Identify which cell holds the provided text, then report its [x, y] central coordinate. 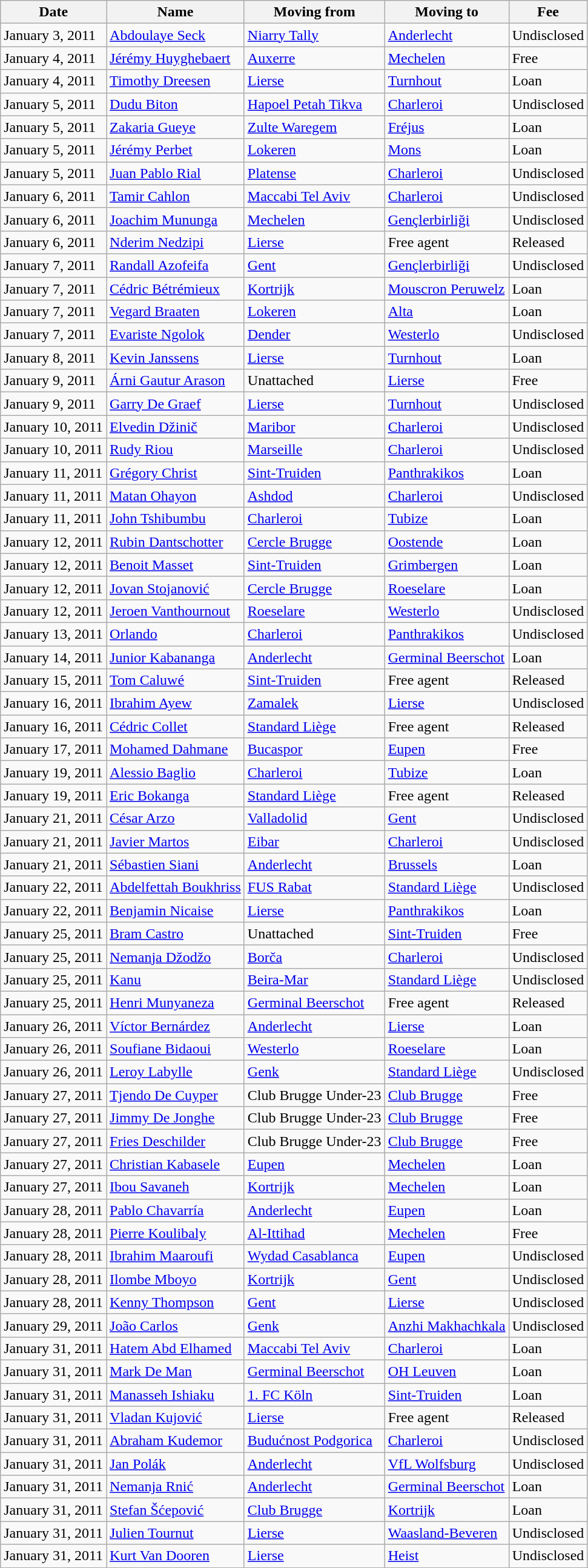
Dudu Biton [176, 104]
Nemanja Džodžo [176, 957]
January 29, 2011 [53, 1325]
Javier Martos [176, 842]
John Tshibumbu [176, 519]
Ibrahim Maaroufi [176, 1256]
Moving to [447, 12]
Zamalek [314, 703]
January 3, 2011 [53, 35]
Eric Bokanga [176, 796]
January 8, 2011 [53, 358]
Fréjus [447, 127]
Al-Ittihad [314, 1233]
Ashdod [314, 496]
January 15, 2011 [53, 680]
Abdelfettah Boukhriss [176, 888]
João Carlos [176, 1325]
Henri Munyaneza [176, 1003]
Cédric Collet [176, 726]
Fee [548, 12]
Randall Azofeifa [176, 265]
Benjamin Nicaise [176, 911]
Garry De Graef [176, 404]
Fries Deschilder [176, 1141]
Hatem Abd Elhamed [176, 1348]
Niarry Tally [314, 35]
Jérémy Huyghebaert [176, 58]
Nemanja Rnić [176, 1487]
Bucaspor [314, 749]
Moving from [314, 12]
Tamir Cahlon [176, 196]
Mark De Man [176, 1371]
Stefan Šćepović [176, 1510]
Zakaria Gueye [176, 127]
Ibrahim Ayew [176, 703]
January 14, 2011 [53, 657]
Platense [314, 173]
Auxerre [314, 58]
Mons [447, 150]
Bram Castro [176, 934]
Grégory Christ [176, 473]
Juan Pablo Rial [176, 173]
Leroy Labylle [176, 1072]
Beira-Mar [314, 980]
Junior Kabananga [176, 657]
Sébastien Siani [176, 865]
Vladan Kujović [176, 1418]
Budućnost Podgorica [314, 1441]
Rubin Dantschotter [176, 542]
Pablo Chavarría [176, 1210]
Alessio Baglio [176, 772]
Dender [314, 335]
Grimbergen [447, 565]
Joachim Mununga [176, 219]
Wydad Casablanca [314, 1256]
Kenny Thompson [176, 1302]
January 17, 2011 [53, 749]
January 13, 2011 [53, 634]
Árni Gautur Arason [176, 381]
Eibar [314, 842]
Alta [447, 312]
Abraham Kudemor [176, 1441]
Mohamed Dahmane [176, 749]
Oostende [447, 542]
Jérémy Perbet [176, 150]
Orlando [176, 634]
Elvedin Džinič [176, 427]
Valladolid [314, 819]
Timothy Dreesen [176, 81]
Tjendo De Cuyper [176, 1095]
Zulte Waregem [314, 127]
Waasland-Beveren [447, 1533]
Kanu [176, 980]
Rudy Riou [176, 450]
Name [176, 12]
FUS Rabat [314, 888]
Vegard Braaten [176, 312]
Jeroen Vanthournout [176, 611]
Kevin Janssens [176, 358]
Matan Ohayon [176, 496]
Soufiane Bidaoui [176, 1049]
Jimmy De Jonghe [176, 1118]
Mouscron Peruwelz [447, 289]
Marseille [314, 450]
Brussels [447, 865]
Cédric Bétrémieux [176, 289]
Ibou Savaneh [176, 1187]
Heist [447, 1556]
Manasseh Ishiaku [176, 1394]
VfL Wolfsburg [447, 1464]
Ilombe Mboyo [176, 1279]
Hapoel Petah Tikva [314, 104]
Christian Kabasele [176, 1164]
Date [53, 12]
Maribor [314, 427]
Tom Caluwé [176, 680]
Julien Tournut [176, 1533]
Jan Polák [176, 1464]
Anzhi Makhachkala [447, 1325]
Evariste Ngolok [176, 335]
Víctor Bernárdez [176, 1026]
Borča [314, 957]
César Arzo [176, 819]
Benoit Masset [176, 565]
OH Leuven [447, 1371]
Kurt Van Dooren [176, 1556]
Nderim Nedzipi [176, 242]
1. FC Köln [314, 1394]
Jovan Stojanović [176, 588]
Pierre Koulibaly [176, 1233]
Abdoulaye Seck [176, 35]
